Output the (x, y) coordinate of the center of the cell containing the given text.  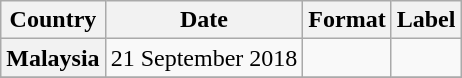
Format (347, 20)
21 September 2018 (204, 58)
Date (204, 20)
Label (426, 20)
Malaysia (53, 58)
Country (53, 20)
